Determine the (x, y) coordinate at the center of the cell enclosing the given text.  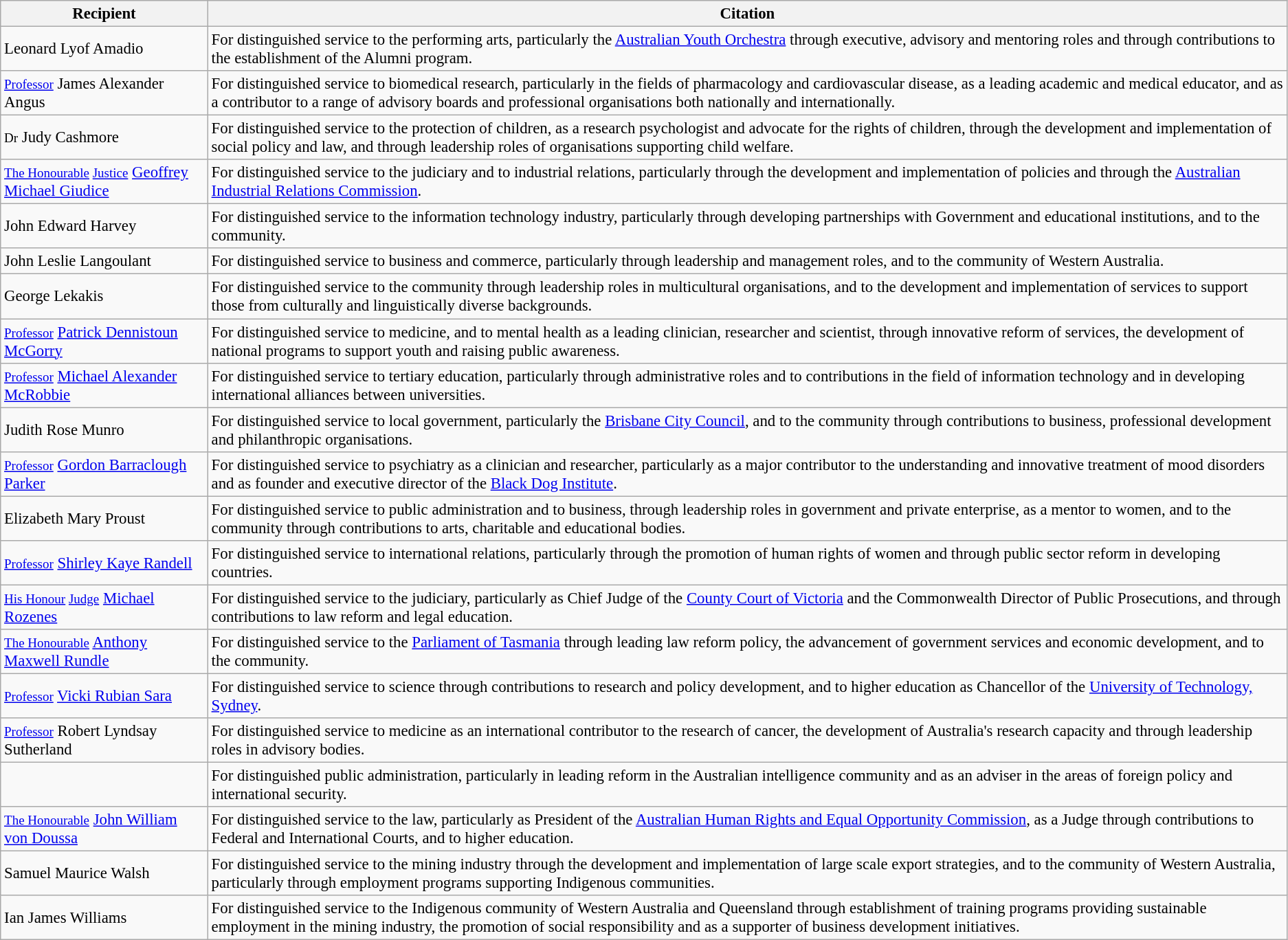
John Leslie Langoulant (104, 262)
For distinguished service to business and commerce, particularly through leadership and management roles, and to the community of Western Australia. (747, 262)
Citation (747, 14)
The Honourable John William von Doussa (104, 829)
The Honourable Justice Geoffrey Michael Giudice (104, 181)
Professor Patrick Dennistoun McGorry (104, 341)
Professor James Alexander Angus (104, 93)
Professor Michael Alexander McRobbie (104, 385)
Professor Shirley Kaye Randell (104, 563)
The Honourable Anthony Maxwell Rundle (104, 651)
Elizabeth Mary Proust (104, 518)
His Honour Judge Michael Rozenes (104, 607)
Dr Judy Cashmore (104, 137)
Leonard Lyof Amadio (104, 49)
Professor Robert Lyndsay Sutherland (104, 741)
Professor Gordon Barraclough Parker (104, 474)
Judith Rose Munro (104, 430)
John Edward Harvey (104, 227)
Professor Vicki Rubian Sara (104, 695)
Ian James Williams (104, 918)
George Lekakis (104, 297)
Samuel Maurice Walsh (104, 874)
Recipient (104, 14)
